Scan for the cell matching the given text and deliver its [X, Y] coordinate at center. 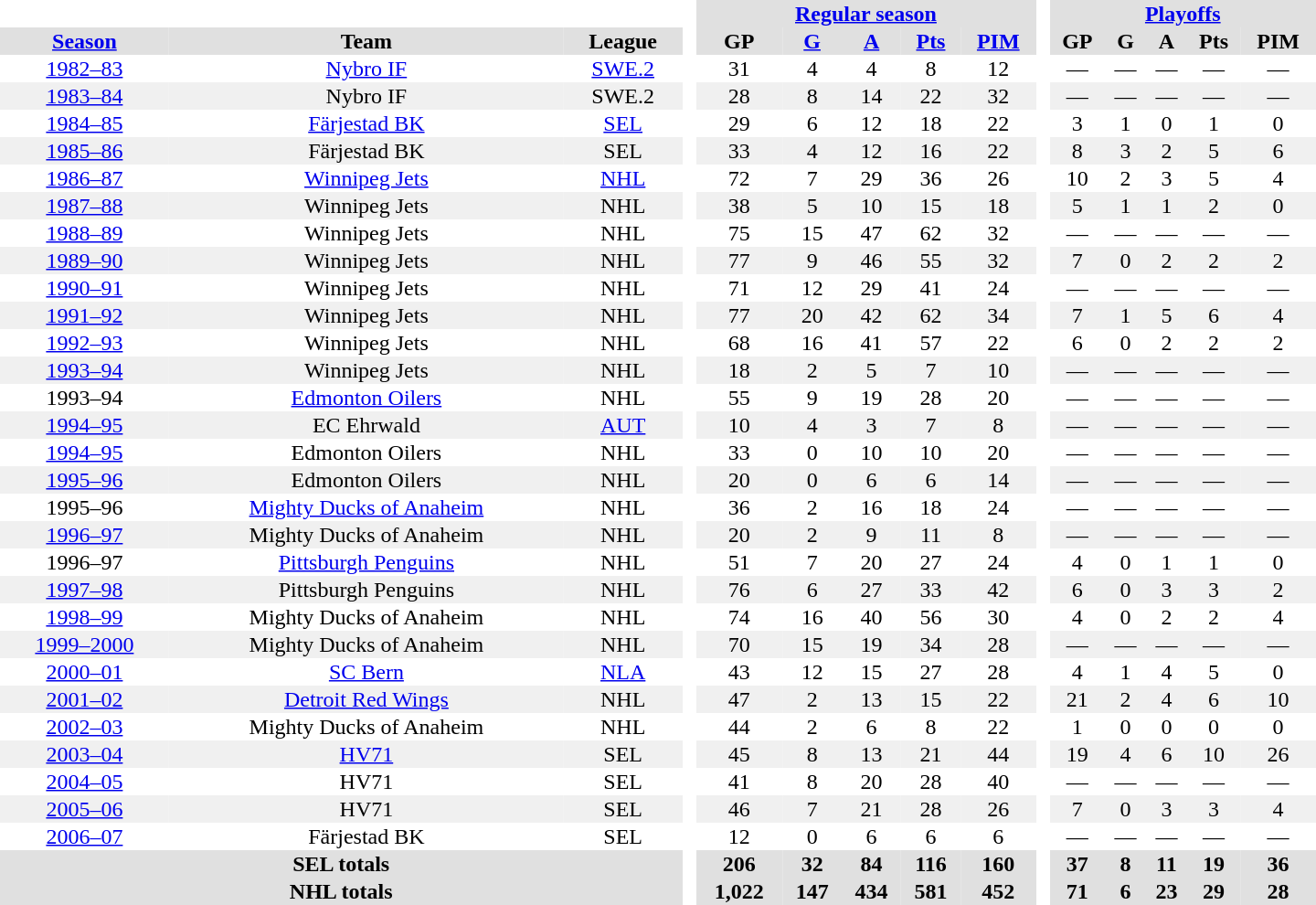
1,022 [738, 891]
75 [738, 233]
1988–89 [84, 233]
38 [738, 206]
160 [998, 864]
2006–07 [84, 836]
1990–91 [84, 288]
452 [998, 891]
Playoffs [1183, 14]
206 [738, 864]
League [623, 41]
1999–2000 [84, 644]
2000–01 [84, 672]
37 [1077, 864]
1991–92 [84, 315]
84 [872, 864]
Detroit Red Wings [366, 699]
1984–85 [84, 123]
NLA [623, 672]
2003–04 [84, 754]
23 [1166, 891]
2005–06 [84, 809]
SC Bern [366, 672]
Regular season [865, 14]
Team [366, 41]
56 [930, 617]
Season [84, 41]
1985–86 [84, 151]
581 [930, 891]
68 [738, 343]
51 [738, 562]
30 [998, 617]
57 [930, 343]
76 [738, 590]
1987–88 [84, 206]
1983–84 [84, 96]
72 [738, 178]
74 [738, 617]
70 [738, 644]
1997–98 [84, 590]
31 [738, 69]
116 [930, 864]
2002–03 [84, 727]
1982–83 [84, 69]
SEL totals [341, 864]
2004–05 [84, 782]
1998–99 [84, 617]
1989–90 [84, 261]
EC Ehrwald [366, 425]
2001–02 [84, 699]
NHL totals [341, 891]
43 [738, 672]
AUT [623, 425]
434 [872, 891]
45 [738, 754]
1986–87 [84, 178]
147 [812, 891]
1992–93 [84, 343]
